Provide the (X, Y) coordinate of the cell's center where the given text is located.  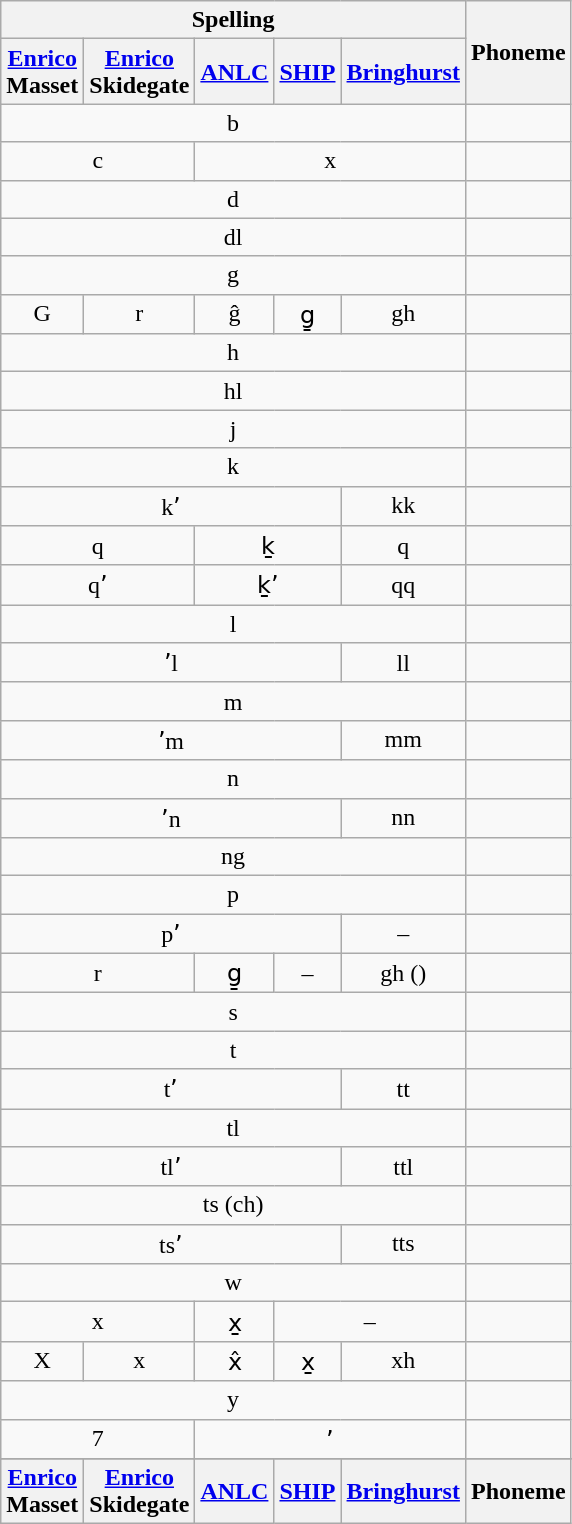
s (234, 1012)
j (234, 429)
ll (403, 663)
mm (403, 740)
kk (403, 506)
ʼm (171, 740)
kʼ (171, 506)
tlʼ (171, 1167)
G (42, 314)
ḵ (268, 546)
ng (234, 857)
qʼ (98, 585)
w (234, 1283)
p (234, 895)
d (234, 199)
ʼn (171, 818)
gh (403, 314)
x̂ (234, 1361)
c (98, 161)
y (234, 1400)
qq (403, 585)
tsʼ (171, 1244)
ʼl (171, 663)
ʼ (330, 1439)
nn (403, 818)
xh (403, 1361)
k (234, 467)
n (234, 779)
X (42, 1361)
ḵʼ (268, 585)
tl (234, 1127)
pʼ (171, 934)
7 (98, 1439)
m (234, 701)
tt (403, 1089)
g (234, 275)
ts (ch) (234, 1205)
dl (234, 237)
Spelling (234, 20)
ĝ (234, 314)
b (234, 123)
l (234, 624)
gh () (403, 973)
ttl (403, 1167)
t (234, 1050)
tts (403, 1244)
h (234, 353)
hl (234, 391)
tʼ (171, 1089)
